Pinpoint the cell where the given text exists, returning its (x, y) midpoint coordinate. 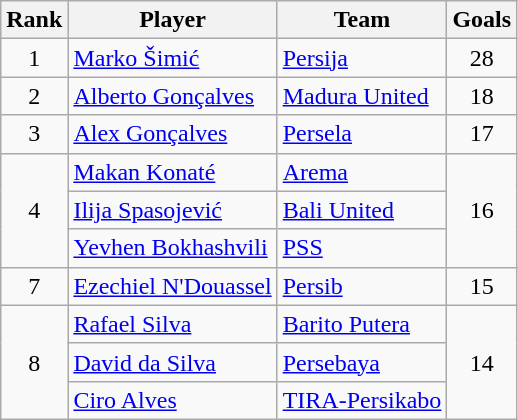
Ezechiel N'Douassel (172, 286)
4 (34, 210)
15 (482, 286)
8 (34, 362)
Rafael Silva (172, 324)
Alex Gonçalves (172, 134)
7 (34, 286)
Bali United (362, 210)
Persela (362, 134)
Arema (362, 172)
Rank (34, 20)
Yevhen Bokhashvili (172, 248)
1 (34, 58)
16 (482, 210)
Goals (482, 20)
PSS (362, 248)
Marko Šimić (172, 58)
18 (482, 96)
Barito Putera (362, 324)
Makan Konaté (172, 172)
Ciro Alves (172, 400)
Persebaya (362, 362)
17 (482, 134)
28 (482, 58)
Player (172, 20)
14 (482, 362)
TIRA-Persikabo (362, 400)
David da Silva (172, 362)
3 (34, 134)
Madura United (362, 96)
Ilija Spasojević (172, 210)
Persija (362, 58)
Team (362, 20)
2 (34, 96)
Persib (362, 286)
Alberto Gonçalves (172, 96)
